Output the [x, y] coordinate of the center of the cell containing the given text.  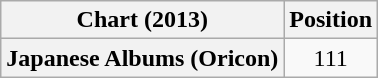
111 [331, 58]
Japanese Albums (Oricon) [142, 58]
Position [331, 20]
Chart (2013) [142, 20]
